Provide the (x, y) coordinate of the cell's center where the given text is located.  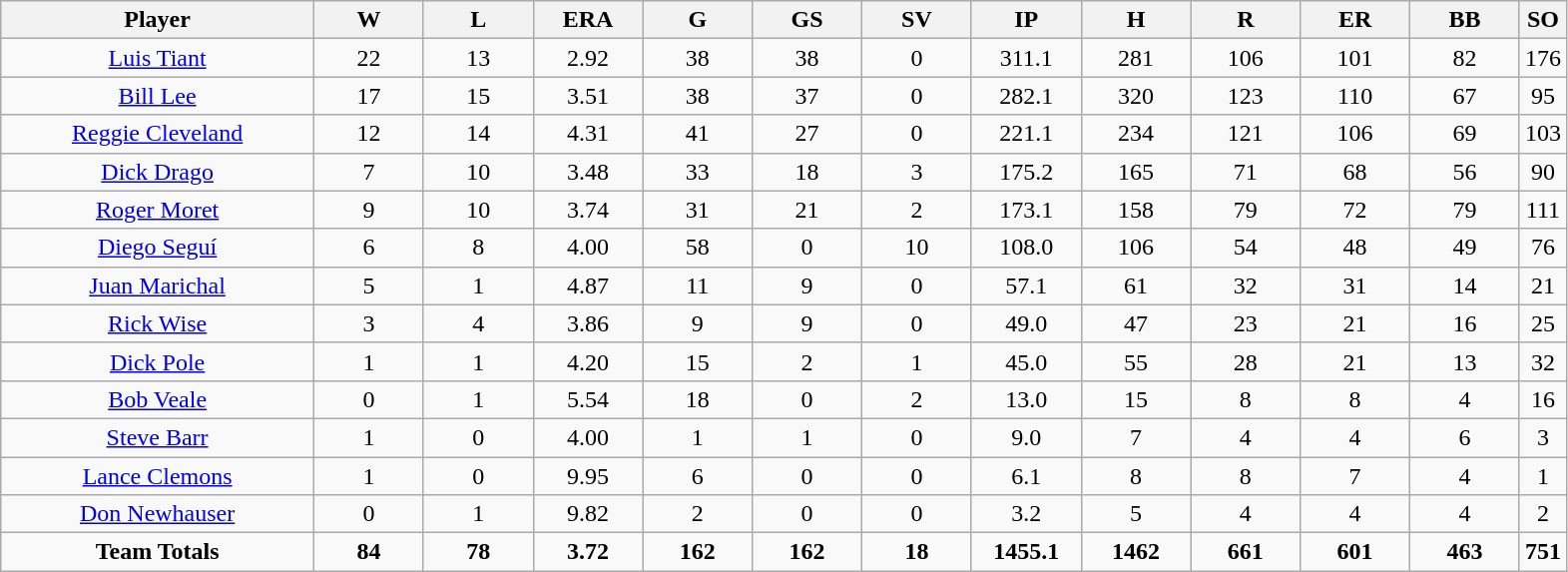
G (698, 20)
49 (1465, 248)
78 (478, 552)
Juan Marichal (158, 286)
234 (1136, 134)
173.1 (1026, 210)
IP (1026, 20)
82 (1465, 58)
72 (1355, 210)
H (1136, 20)
55 (1136, 361)
601 (1355, 552)
41 (698, 134)
69 (1465, 134)
33 (698, 172)
751 (1543, 552)
9.82 (588, 514)
Team Totals (158, 552)
56 (1465, 172)
Rick Wise (158, 323)
3.74 (588, 210)
45.0 (1026, 361)
3.48 (588, 172)
12 (368, 134)
28 (1246, 361)
23 (1246, 323)
76 (1543, 248)
61 (1136, 286)
Lance Clemons (158, 476)
Bob Veale (158, 399)
Reggie Cleveland (158, 134)
11 (698, 286)
463 (1465, 552)
58 (698, 248)
90 (1543, 172)
661 (1246, 552)
13.0 (1026, 399)
BB (1465, 20)
165 (1136, 172)
GS (807, 20)
47 (1136, 323)
3.86 (588, 323)
4.31 (588, 134)
W (368, 20)
9.0 (1026, 437)
3.51 (588, 96)
57.1 (1026, 286)
Steve Barr (158, 437)
SV (917, 20)
121 (1246, 134)
22 (368, 58)
49.0 (1026, 323)
5.54 (588, 399)
48 (1355, 248)
L (478, 20)
4.87 (588, 286)
67 (1465, 96)
Dick Pole (158, 361)
103 (1543, 134)
R (1246, 20)
SO (1543, 20)
25 (1543, 323)
221.1 (1026, 134)
Bill Lee (158, 96)
3.2 (1026, 514)
101 (1355, 58)
Don Newhauser (158, 514)
17 (368, 96)
95 (1543, 96)
1462 (1136, 552)
4.20 (588, 361)
54 (1246, 248)
9.95 (588, 476)
281 (1136, 58)
Roger Moret (158, 210)
Diego Seguí (158, 248)
110 (1355, 96)
111 (1543, 210)
123 (1246, 96)
311.1 (1026, 58)
175.2 (1026, 172)
37 (807, 96)
ER (1355, 20)
ERA (588, 20)
282.1 (1026, 96)
2.92 (588, 58)
Luis Tiant (158, 58)
Player (158, 20)
68 (1355, 172)
84 (368, 552)
6.1 (1026, 476)
71 (1246, 172)
27 (807, 134)
158 (1136, 210)
3.72 (588, 552)
108.0 (1026, 248)
320 (1136, 96)
1455.1 (1026, 552)
176 (1543, 58)
Dick Drago (158, 172)
